Identify which cell holds the provided text, then report its [X, Y] central coordinate. 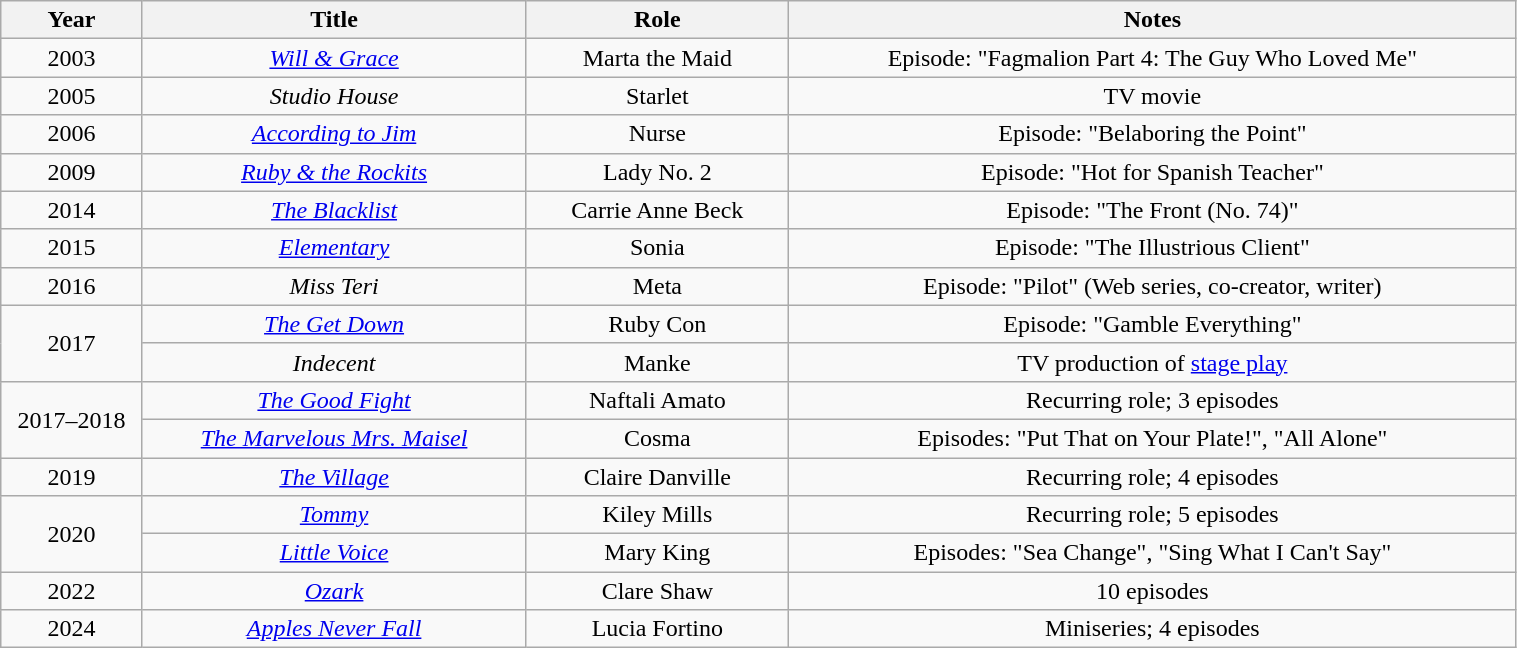
Episode: "Belaboring the Point" [1152, 134]
10 episodes [1152, 591]
Elementary [334, 248]
Studio House [334, 96]
TV movie [1152, 96]
Title [334, 20]
Year [72, 20]
2022 [72, 591]
Starlet [658, 96]
Episode: "The Illustrious Client" [1152, 248]
2020 [72, 534]
Manke [658, 362]
Nurse [658, 134]
Episodes: "Sea Change", "Sing What I Can't Say" [1152, 553]
Ozark [334, 591]
Miniseries; 4 episodes [1152, 629]
2014 [72, 210]
The Get Down [334, 324]
Episode: "The Front (No. 74)" [1152, 210]
Lucia Fortino [658, 629]
Notes [1152, 20]
Marta the Maid [658, 58]
2006 [72, 134]
Meta [658, 286]
2016 [72, 286]
The Good Fight [334, 400]
Miss Teri [334, 286]
2024 [72, 629]
The Village [334, 477]
Ruby Con [658, 324]
Little Voice [334, 553]
2019 [72, 477]
Mary King [658, 553]
Recurring role; 4 episodes [1152, 477]
Recurring role; 3 episodes [1152, 400]
2015 [72, 248]
The Blacklist [334, 210]
Ruby & the Rockits [334, 172]
Carrie Anne Beck [658, 210]
Claire Danville [658, 477]
Tommy [334, 515]
Apples Never Fall [334, 629]
Lady No. 2 [658, 172]
Clare Shaw [658, 591]
According to Jim [334, 134]
Naftali Amato [658, 400]
Episode: "Gamble Everything" [1152, 324]
The Marvelous Mrs. Maisel [334, 438]
Episode: "Fagmalion Part 4: The Guy Who Loved Me" [1152, 58]
Indecent [334, 362]
2017 [72, 343]
Will & Grace [334, 58]
2017–2018 [72, 419]
Cosma [658, 438]
2009 [72, 172]
2003 [72, 58]
TV production of stage play [1152, 362]
2005 [72, 96]
Role [658, 20]
Sonia [658, 248]
Recurring role; 5 episodes [1152, 515]
Episode: "Pilot" (Web series, co-creator, writer) [1152, 286]
Kiley Mills [658, 515]
Episode: "Hot for Spanish Teacher" [1152, 172]
Episodes: "Put That on Your Plate!", "All Alone" [1152, 438]
